Pinpoint the cell where the given text exists, returning its [X, Y] midpoint coordinate. 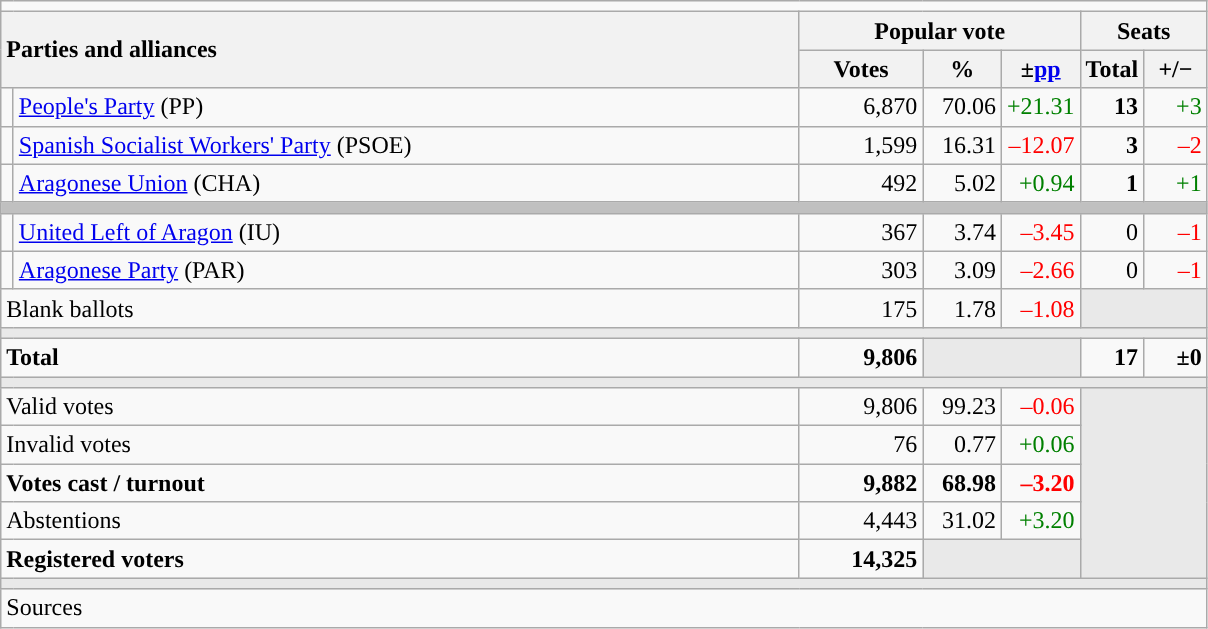
Blank ballots [400, 308]
±0 [1176, 357]
Spanish Socialist Workers' Party (PSOE) [406, 145]
+21.31 [1040, 107]
% [962, 69]
99.23 [962, 407]
76 [861, 445]
3 [1112, 145]
–2.66 [1040, 270]
492 [861, 183]
70.06 [962, 107]
Votes [861, 69]
Aragonese Party (PAR) [406, 270]
–0.06 [1040, 407]
68.98 [962, 483]
Registered voters [400, 559]
3.74 [962, 232]
+0.06 [1040, 445]
5.02 [962, 183]
Aragonese Union (CHA) [406, 183]
4,443 [861, 521]
Abstentions [400, 521]
Invalid votes [400, 445]
+3.20 [1040, 521]
±pp [1040, 69]
16.31 [962, 145]
+/− [1176, 69]
–3.20 [1040, 483]
–3.45 [1040, 232]
303 [861, 270]
Popular vote [940, 31]
–1.08 [1040, 308]
3.09 [962, 270]
13 [1112, 107]
United Left of Aragon (IU) [406, 232]
+0.94 [1040, 183]
6,870 [861, 107]
1.78 [962, 308]
Valid votes [400, 407]
People's Party (PP) [406, 107]
0.77 [962, 445]
+3 [1176, 107]
14,325 [861, 559]
367 [861, 232]
Votes cast / turnout [400, 483]
31.02 [962, 521]
Parties and alliances [400, 50]
17 [1112, 357]
+1 [1176, 183]
1 [1112, 183]
Seats [1144, 31]
1,599 [861, 145]
Sources [604, 608]
175 [861, 308]
–2 [1176, 145]
–12.07 [1040, 145]
9,882 [861, 483]
